Find where the given text appears and provide that cell's center as [X, Y] coordinate. 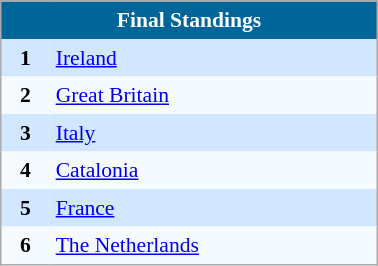
5 [25, 208]
Final Standings [189, 20]
Great Britain [214, 95]
2 [25, 95]
Catalonia [214, 171]
France [214, 208]
Italy [214, 133]
4 [25, 171]
3 [25, 133]
The Netherlands [214, 245]
6 [25, 245]
Ireland [214, 58]
1 [25, 58]
